Search for the cell housing the specified text and yield its [x, y] center coordinate. 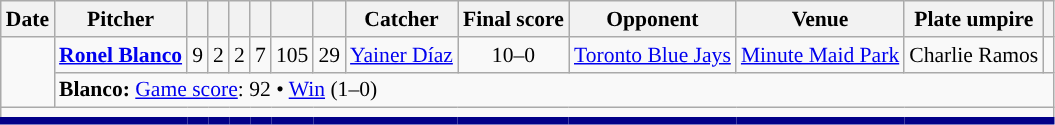
10–0 [514, 55]
9 [198, 55]
Catcher [402, 19]
Venue [820, 19]
Yainer Díaz [402, 55]
29 [329, 55]
Final score [514, 19]
Charlie Ramos [974, 55]
7 [260, 55]
Toronto Blue Jays [652, 55]
Plate umpire [974, 19]
Opponent [652, 19]
Minute Maid Park [820, 55]
Ronel Blanco [120, 55]
Pitcher [120, 19]
Date [28, 19]
Blanco: Game score: 92 • Win (1–0) [554, 90]
105 [292, 55]
